Capture the cell that displays the provided text and extract its [X, Y] central coordinate. 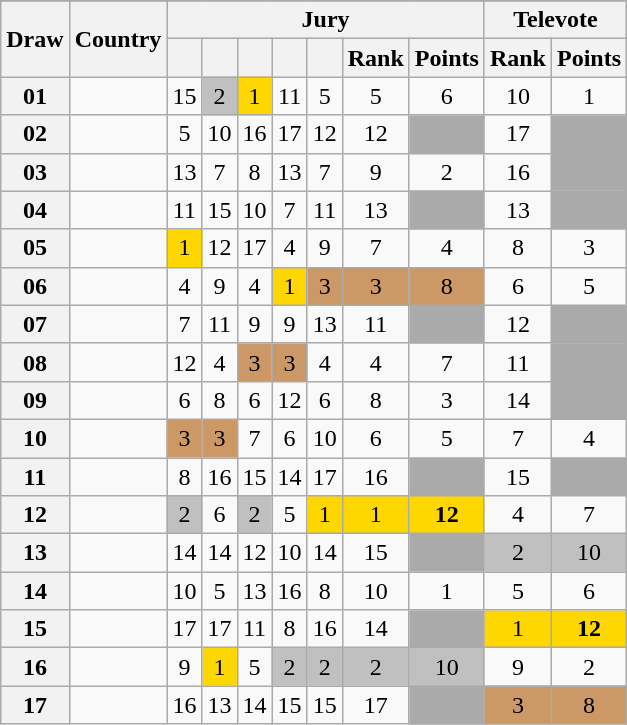
09 [35, 400]
Country [118, 39]
06 [35, 286]
Televote [555, 20]
Jury [326, 20]
Draw [35, 39]
03 [35, 172]
01 [35, 96]
08 [35, 362]
05 [35, 248]
07 [35, 324]
04 [35, 210]
02 [35, 134]
